Provide the (x, y) coordinate of the cell's center where the given text is located.  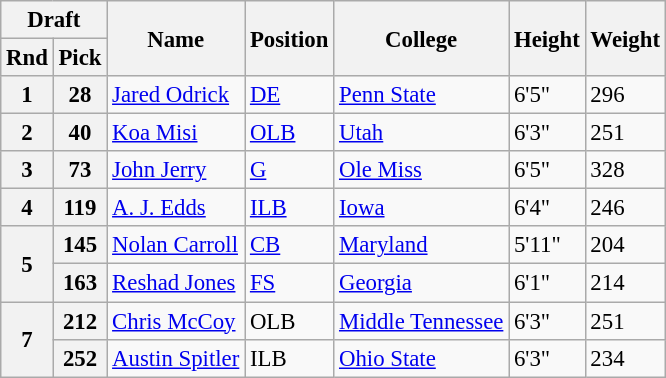
204 (625, 245)
Utah (422, 133)
Ohio State (422, 358)
40 (80, 133)
Middle Tennessee (422, 321)
212 (80, 321)
DE (290, 95)
252 (80, 358)
John Jerry (176, 170)
CB (290, 245)
Height (547, 38)
Reshad Jones (176, 283)
73 (80, 170)
Iowa (422, 208)
5'11" (547, 245)
328 (625, 170)
Ole Miss (422, 170)
Nolan Carroll (176, 245)
Austin Spitler (176, 358)
4 (27, 208)
Name (176, 38)
Draft (54, 20)
College (422, 38)
163 (80, 283)
214 (625, 283)
FS (290, 283)
Weight (625, 38)
Rnd (27, 58)
234 (625, 358)
Koa Misi (176, 133)
Pick (80, 58)
Georgia (422, 283)
Jared Odrick (176, 95)
Chris McCoy (176, 321)
296 (625, 95)
G (290, 170)
A. J. Edds (176, 208)
2 (27, 133)
Position (290, 38)
6'4" (547, 208)
Maryland (422, 245)
5 (27, 264)
119 (80, 208)
Penn State (422, 95)
3 (27, 170)
7 (27, 340)
246 (625, 208)
28 (80, 95)
6'1" (547, 283)
145 (80, 245)
1 (27, 95)
